Capture the cell that displays the provided text and extract its [x, y] central coordinate. 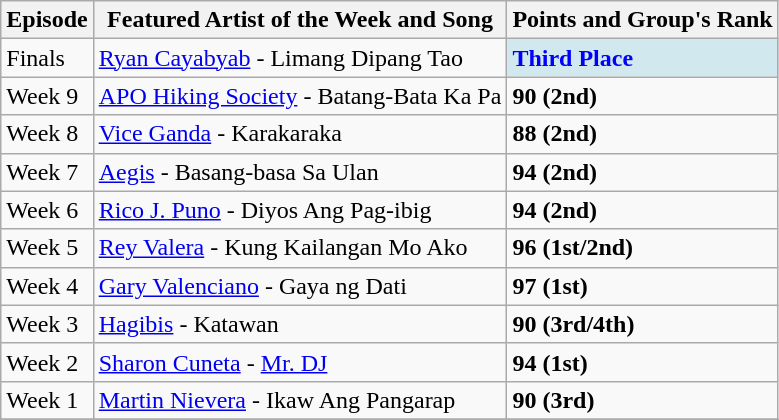
Week 8 [47, 134]
Vice Ganda - Karakaraka [300, 134]
97 (1st) [642, 286]
Featured Artist of the Week and Song [300, 20]
90 (2nd) [642, 96]
Week 7 [47, 172]
Rey Valera - Kung Kailangan Mo Ako [300, 248]
Week 2 [47, 362]
Week 9 [47, 96]
96 (1st/2nd) [642, 248]
88 (2nd) [642, 134]
Week 1 [47, 400]
Third Place [642, 58]
Points and Group's Rank [642, 20]
Week 6 [47, 210]
APO Hiking Society - Batang-Bata Ka Pa [300, 96]
Ryan Cayabyab - Limang Dipang Tao [300, 58]
Finals [47, 58]
Gary Valenciano - Gaya ng Dati [300, 286]
Week 4 [47, 286]
Rico J. Puno - Diyos Ang Pag-ibig [300, 210]
94 (1st) [642, 362]
Week 3 [47, 324]
90 (3rd/4th) [642, 324]
Week 5 [47, 248]
90 (3rd) [642, 400]
Aegis - Basang-basa Sa Ulan [300, 172]
Martin Nievera - Ikaw Ang Pangarap [300, 400]
Hagibis - Katawan [300, 324]
Sharon Cuneta - Mr. DJ [300, 362]
Episode [47, 20]
